Scan for the cell matching the given text and deliver its (x, y) coordinate at center. 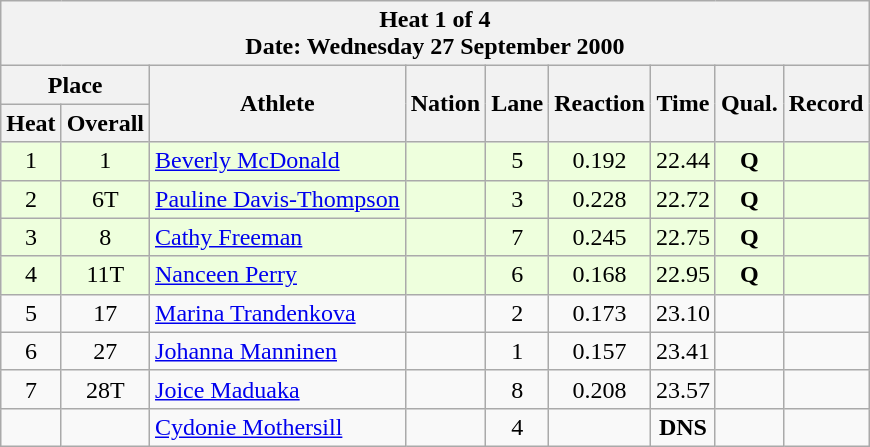
Overall (105, 123)
Beverly McDonald (278, 161)
11T (105, 275)
17 (105, 313)
28T (105, 389)
22.44 (682, 161)
0.192 (600, 161)
Heat 1 of 4 Date: Wednesday 27 September 2000 (435, 34)
Athlete (278, 104)
Pauline Davis-Thompson (278, 199)
Place (76, 85)
Qual. (749, 104)
23.41 (682, 351)
22.95 (682, 275)
0.228 (600, 199)
0.245 (600, 237)
Time (682, 104)
DNS (682, 427)
0.173 (600, 313)
0.208 (600, 389)
23.10 (682, 313)
23.57 (682, 389)
Johanna Manninen (278, 351)
Nation (445, 104)
Cydonie Mothersill (278, 427)
22.75 (682, 237)
Cathy Freeman (278, 237)
6T (105, 199)
Lane (518, 104)
22.72 (682, 199)
Joice Maduaka (278, 389)
Marina Trandenkova (278, 313)
Reaction (600, 104)
27 (105, 351)
0.157 (600, 351)
Record (826, 104)
Heat (31, 123)
Nanceen Perry (278, 275)
0.168 (600, 275)
